Capture the cell that displays the provided text and extract its (x, y) central coordinate. 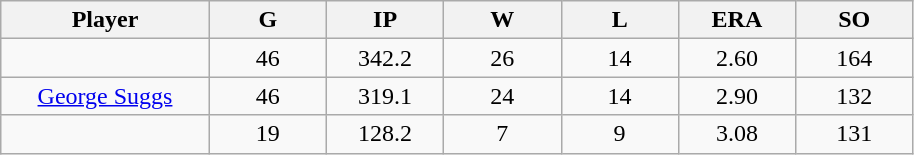
24 (502, 96)
2.90 (736, 96)
131 (854, 134)
7 (502, 134)
G (268, 20)
L (620, 20)
George Suggs (105, 96)
3.08 (736, 134)
342.2 (384, 58)
W (502, 20)
128.2 (384, 134)
164 (854, 58)
9 (620, 134)
Player (105, 20)
19 (268, 134)
2.60 (736, 58)
319.1 (384, 96)
SO (854, 20)
132 (854, 96)
IP (384, 20)
ERA (736, 20)
26 (502, 58)
